For the text-containing cell, return its midpoint in (X, Y) coordinate format. 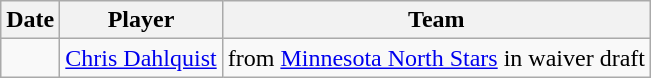
Chris Dahlquist (141, 58)
Team (436, 20)
Date (30, 20)
Player (141, 20)
from Minnesota North Stars in waiver draft (436, 58)
